For the text-containing cell, return its midpoint in [x, y] coordinate format. 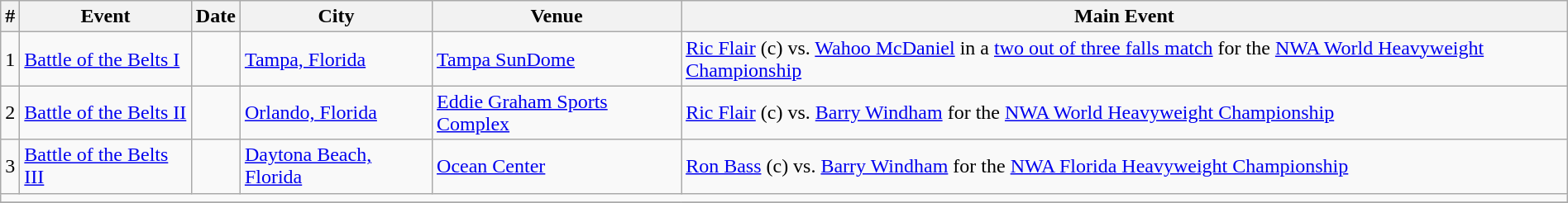
Ron Bass (c) vs. Barry Windham for the NWA Florida Heavyweight Championship [1125, 167]
2 [10, 112]
Daytona Beach, Florida [336, 167]
Main Event [1125, 17]
City [336, 17]
Date [215, 17]
Ric Flair (c) vs. Barry Windham for the NWA World Heavyweight Championship [1125, 112]
Orlando, Florida [336, 112]
3 [10, 167]
# [10, 17]
Battle of the Belts III [106, 167]
Event [106, 17]
Eddie Graham Sports Complex [557, 112]
Battle of the Belts I [106, 59]
Venue [557, 17]
Ric Flair (c) vs. Wahoo McDaniel in a two out of three falls match for the NWA World Heavyweight Championship [1125, 59]
Tampa SunDome [557, 59]
Tampa, Florida [336, 59]
1 [10, 59]
Ocean Center [557, 167]
Battle of the Belts II [106, 112]
